Scan for the cell matching the given text and deliver its [x, y] coordinate at center. 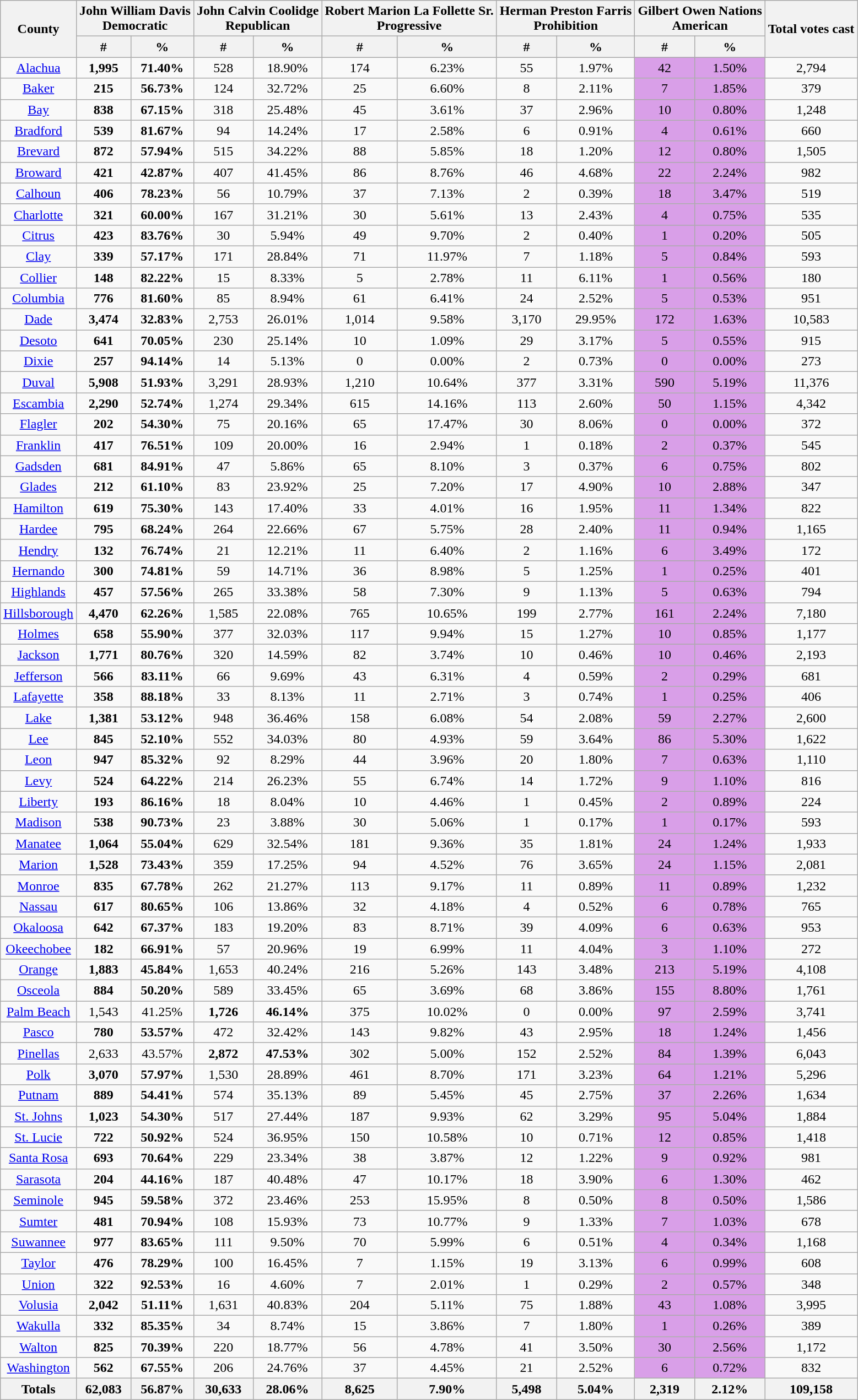
174 [360, 68]
476 [104, 1263]
18.77% [288, 1347]
60.00% [162, 214]
3.90% [596, 1179]
1,064 [104, 844]
1,586 [811, 1200]
9.82% [447, 1033]
Desoto [39, 340]
90.73% [162, 823]
1.34% [730, 508]
981 [811, 1158]
2.95% [596, 1033]
0.61% [730, 131]
89 [360, 1095]
14.24% [288, 131]
32 [360, 906]
62,083 [104, 1389]
590 [665, 382]
Dixie [39, 361]
Suwannee [39, 1242]
Bay [39, 110]
36.46% [288, 718]
54.41% [162, 1095]
St. Lucie [39, 1137]
18.90% [288, 68]
35 [527, 844]
5.61% [447, 214]
889 [104, 1095]
51.11% [162, 1305]
224 [811, 802]
42.87% [162, 172]
1,933 [811, 844]
47.53% [288, 1053]
1,543 [104, 1012]
872 [104, 152]
5.75% [447, 529]
1,631 [223, 1305]
1,622 [811, 739]
Hernando [39, 571]
John Calvin CoolidgeRepublican [257, 19]
8.76% [447, 172]
519 [811, 193]
0.39% [596, 193]
1.09% [447, 340]
34.22% [288, 152]
150 [360, 1137]
71 [360, 256]
566 [104, 676]
57.94% [162, 152]
3.88% [288, 823]
Pinellas [39, 1053]
Clay [39, 256]
23.34% [288, 1158]
13 [527, 214]
50 [665, 403]
29 [527, 340]
50.92% [162, 1137]
80 [360, 739]
0.72% [730, 1368]
Lee [39, 739]
1,274 [223, 403]
1,995 [104, 68]
3.61% [447, 110]
Orange [39, 970]
1,530 [223, 1074]
517 [223, 1116]
528 [223, 68]
109,158 [811, 1389]
Jefferson [39, 676]
515 [223, 152]
31.21% [288, 214]
67 [360, 529]
Washington [39, 1368]
8.06% [596, 424]
5.00% [447, 1053]
Levy [39, 781]
6.99% [447, 948]
3.48% [596, 970]
10.02% [447, 1012]
8.70% [447, 1074]
2.75% [596, 1095]
22.08% [288, 613]
Escambia [39, 403]
Hamilton [39, 508]
5.45% [447, 1095]
Brevard [39, 152]
Total votes cast [811, 29]
Pasco [39, 1033]
6.11% [596, 277]
11.97% [447, 256]
Columbia [39, 299]
Robert Marion La Follette Sr.Progressive [409, 19]
1,177 [811, 634]
46 [527, 172]
124 [223, 89]
Jackson [39, 655]
2.59% [730, 1012]
8.80% [730, 991]
214 [223, 781]
83.11% [162, 676]
Okaloosa [39, 927]
Flagler [39, 424]
348 [811, 1284]
4.45% [447, 1368]
722 [104, 1137]
835 [104, 885]
5.30% [730, 739]
6.60% [447, 89]
0.74% [596, 697]
8.71% [447, 927]
3,070 [104, 1074]
34.03% [288, 739]
0.20% [730, 235]
183 [223, 927]
78.23% [162, 193]
27.44% [288, 1116]
28 [527, 529]
660 [811, 131]
49 [360, 235]
8.94% [288, 299]
9.58% [447, 320]
948 [223, 718]
74.81% [162, 571]
5.06% [447, 823]
54 [527, 718]
535 [811, 214]
7.90% [447, 1389]
2.58% [447, 131]
20.96% [288, 948]
953 [811, 927]
4.78% [447, 1347]
1.08% [730, 1305]
1,023 [104, 1116]
2,193 [811, 655]
615 [360, 403]
Sumter [39, 1221]
642 [104, 927]
Highlands [39, 592]
9.69% [288, 676]
199 [527, 613]
4.04% [596, 948]
4.93% [447, 739]
180 [811, 277]
94.14% [162, 361]
15.95% [447, 1200]
229 [223, 1158]
1.22% [596, 1158]
Gadsden [39, 466]
318 [223, 110]
36.95% [288, 1137]
83.76% [162, 235]
658 [104, 634]
85 [223, 299]
21.27% [288, 885]
Gilbert Owen NationsAmerican [700, 19]
1.39% [730, 1053]
1,884 [811, 1116]
111 [223, 1242]
2.56% [730, 1347]
Holmes [39, 634]
70.64% [162, 1158]
982 [811, 172]
76 [527, 864]
1.21% [730, 1074]
Dade [39, 320]
55.04% [162, 844]
4.46% [447, 802]
17.47% [447, 424]
1.88% [596, 1305]
4.18% [447, 906]
1,505 [811, 152]
34 [223, 1326]
51.93% [162, 382]
608 [811, 1263]
64 [665, 1074]
16.45% [288, 1263]
481 [104, 1221]
80.76% [162, 655]
109 [223, 445]
10.77% [447, 1221]
57.17% [162, 256]
Franklin [39, 445]
1.20% [596, 152]
423 [104, 235]
206 [223, 1368]
39 [527, 927]
73.43% [162, 864]
Volusia [39, 1305]
8.33% [288, 277]
67.55% [162, 1368]
389 [811, 1326]
0.26% [730, 1326]
70.39% [162, 1347]
9.94% [447, 634]
67.78% [162, 885]
3.23% [596, 1074]
1,528 [104, 864]
14.59% [288, 655]
9.36% [447, 844]
358 [104, 697]
3.96% [447, 760]
45.84% [162, 970]
884 [104, 991]
14.16% [447, 403]
62.26% [162, 613]
0.94% [730, 529]
461 [360, 1074]
505 [811, 235]
Osceola [39, 991]
3.13% [596, 1263]
10.79% [288, 193]
1,165 [811, 529]
67.15% [162, 110]
161 [665, 613]
300 [104, 571]
28.84% [288, 256]
0.59% [596, 676]
462 [811, 1179]
641 [104, 340]
61.10% [162, 487]
28.89% [288, 1074]
41.45% [288, 172]
62 [527, 1116]
6.74% [447, 781]
Hardee [39, 529]
0.53% [730, 299]
4.01% [447, 508]
68.24% [162, 529]
23 [223, 823]
8.04% [288, 802]
0.55% [730, 340]
2,081 [811, 864]
0.99% [730, 1263]
0.51% [596, 1242]
Duval [39, 382]
0.71% [596, 1137]
1,110 [811, 760]
38 [360, 1158]
562 [104, 1368]
5.94% [288, 235]
88.18% [162, 697]
10,583 [811, 320]
6.23% [447, 68]
Leon [39, 760]
14.71% [288, 571]
265 [223, 592]
629 [223, 844]
13.86% [288, 906]
Santa Rosa [39, 1158]
3.17% [596, 340]
2.77% [596, 613]
15.93% [288, 1221]
70.05% [162, 340]
2,753 [223, 320]
40.48% [288, 1179]
92 [223, 760]
2.40% [596, 529]
61 [360, 299]
5.26% [447, 970]
100 [223, 1263]
1.03% [730, 1221]
56.73% [162, 89]
4,108 [811, 970]
28.06% [288, 1389]
3,170 [527, 320]
5,908 [104, 382]
1.50% [730, 68]
332 [104, 1326]
57.97% [162, 1074]
379 [811, 89]
106 [223, 906]
3.31% [596, 382]
3.47% [730, 193]
95 [665, 1116]
82 [360, 655]
302 [360, 1053]
11,376 [811, 382]
55.90% [162, 634]
1.85% [730, 89]
1.16% [596, 550]
0.92% [730, 1158]
678 [811, 1221]
17.40% [288, 508]
50.20% [162, 991]
86.16% [162, 802]
Taylor [39, 1263]
23.92% [288, 487]
2,633 [104, 1053]
2,290 [104, 403]
155 [665, 991]
167 [223, 214]
2.43% [596, 214]
264 [223, 529]
1.30% [730, 1179]
County [39, 29]
539 [104, 131]
375 [360, 1012]
117 [360, 634]
29.95% [596, 320]
25.14% [288, 340]
33.45% [288, 991]
1,381 [104, 718]
97 [665, 1012]
76.51% [162, 445]
6.08% [447, 718]
1,653 [223, 970]
3.69% [447, 991]
3.65% [596, 864]
12.21% [288, 550]
2.27% [730, 718]
273 [811, 361]
67.37% [162, 927]
Alachua [39, 68]
59.58% [162, 1200]
10.64% [447, 382]
220 [223, 1347]
19.20% [288, 927]
617 [104, 906]
2.11% [596, 89]
538 [104, 823]
832 [811, 1368]
802 [811, 466]
822 [811, 508]
53.12% [162, 718]
4.90% [596, 487]
619 [104, 508]
53.57% [162, 1033]
25.48% [288, 110]
1.63% [730, 320]
253 [360, 1200]
1,456 [811, 1033]
780 [104, 1033]
Calhoun [39, 193]
Sarasota [39, 1179]
82.22% [162, 277]
2.94% [447, 445]
1,168 [811, 1242]
417 [104, 445]
1,232 [811, 885]
83.65% [162, 1242]
2.26% [730, 1095]
1.18% [596, 256]
2.60% [596, 403]
5,498 [527, 1389]
Baker [39, 89]
4.09% [596, 927]
80.65% [162, 906]
5,296 [811, 1074]
78.29% [162, 1263]
181 [360, 844]
35.13% [288, 1095]
1,726 [223, 1012]
85.32% [162, 760]
2.08% [596, 718]
40.24% [288, 970]
Polk [39, 1074]
3,291 [223, 382]
574 [223, 1095]
88 [360, 152]
8.98% [447, 571]
2,794 [811, 68]
0.40% [596, 235]
152 [527, 1053]
64.22% [162, 781]
Charlotte [39, 214]
44 [360, 760]
Hillsborough [39, 613]
347 [811, 487]
213 [665, 970]
2,319 [665, 1389]
24.76% [288, 1368]
321 [104, 214]
216 [360, 970]
Monroe [39, 885]
838 [104, 110]
4.68% [596, 172]
8.10% [447, 466]
230 [223, 340]
32.83% [162, 320]
57 [223, 948]
Collier [39, 277]
1,585 [223, 613]
4,342 [811, 403]
8.29% [288, 760]
0.73% [596, 361]
795 [104, 529]
73 [360, 1221]
1,634 [811, 1095]
182 [104, 948]
20 [527, 760]
212 [104, 487]
46.14% [288, 1012]
257 [104, 361]
44.16% [162, 1179]
7.20% [447, 487]
3.49% [730, 550]
32.72% [288, 89]
29.34% [288, 403]
Liberty [39, 802]
Hendry [39, 550]
Palm Beach [39, 1012]
4,470 [104, 613]
8,625 [360, 1389]
5.85% [447, 152]
57.56% [162, 592]
6.40% [447, 550]
81.67% [162, 131]
Union [39, 1284]
2.88% [730, 487]
22.66% [288, 529]
1,210 [360, 382]
40.83% [288, 1305]
30,633 [223, 1389]
816 [811, 781]
St. Johns [39, 1116]
0.34% [730, 1242]
108 [223, 1221]
Madison [39, 823]
76.74% [162, 550]
33.38% [288, 592]
1,014 [360, 320]
3.29% [596, 1116]
81.60% [162, 299]
3.74% [447, 655]
148 [104, 277]
945 [104, 1200]
10.17% [447, 1179]
7,180 [811, 613]
6,043 [811, 1053]
0.78% [730, 906]
7.30% [447, 592]
Manatee [39, 844]
28.93% [288, 382]
9.70% [447, 235]
52.74% [162, 403]
66.91% [162, 948]
0.84% [730, 256]
Lafayette [39, 697]
Nassau [39, 906]
339 [104, 256]
17.25% [288, 864]
1,248 [811, 110]
272 [811, 948]
75.30% [162, 508]
Totals [39, 1389]
8.13% [288, 697]
Broward [39, 172]
3.64% [596, 739]
26.23% [288, 781]
6.41% [447, 299]
1.13% [596, 592]
Putnam [39, 1095]
472 [223, 1033]
825 [104, 1347]
3.87% [447, 1158]
589 [223, 991]
32.03% [288, 634]
977 [104, 1242]
5.99% [447, 1242]
158 [360, 718]
92.53% [162, 1284]
545 [811, 445]
3,474 [104, 320]
70.94% [162, 1221]
0.45% [596, 802]
23.46% [288, 1200]
Lake [39, 718]
794 [811, 592]
9.50% [288, 1242]
1.97% [596, 68]
552 [223, 739]
776 [104, 299]
66 [223, 676]
68 [527, 991]
2.01% [447, 1284]
1,771 [104, 655]
2.12% [730, 1389]
42 [665, 68]
0.52% [596, 906]
71.40% [162, 68]
1.72% [596, 781]
2.71% [447, 697]
Herman Preston FarrisProhibition [565, 19]
43.57% [162, 1053]
22 [665, 172]
84 [665, 1053]
56.87% [162, 1389]
1.33% [596, 1221]
58 [360, 592]
36 [360, 571]
Bradford [39, 131]
70 [360, 1242]
1,172 [811, 1347]
52.10% [162, 739]
322 [104, 1284]
32.54% [288, 844]
Seminole [39, 1200]
2,872 [223, 1053]
7.13% [447, 193]
6.31% [447, 676]
32.42% [288, 1033]
457 [104, 592]
4.52% [447, 864]
2.78% [447, 277]
20.00% [288, 445]
1.27% [596, 634]
1.81% [596, 844]
41.25% [162, 1012]
84.91% [162, 466]
9.17% [447, 885]
2,600 [811, 718]
951 [811, 299]
Okeechobee [39, 948]
26.01% [288, 320]
320 [223, 655]
Wakulla [39, 1326]
Glades [39, 487]
0.57% [730, 1284]
0.91% [596, 131]
359 [223, 864]
41 [527, 1347]
85.35% [162, 1326]
9.93% [447, 1116]
1.95% [596, 508]
5.86% [288, 466]
202 [104, 424]
693 [104, 1158]
10.58% [447, 1137]
4.60% [288, 1284]
401 [811, 571]
947 [104, 760]
1,418 [811, 1137]
10.65% [447, 613]
407 [223, 172]
915 [811, 340]
1.25% [596, 571]
1,761 [811, 991]
215 [104, 89]
0.56% [730, 277]
132 [104, 550]
Marion [39, 864]
1,883 [104, 970]
8.74% [288, 1326]
3,741 [811, 1012]
193 [104, 802]
421 [104, 172]
2.96% [596, 110]
262 [223, 885]
2,042 [104, 1305]
Citrus [39, 235]
20.16% [288, 424]
Walton [39, 1347]
5.11% [447, 1305]
0.18% [596, 445]
John William DavisDemocratic [134, 19]
3.50% [596, 1347]
3,995 [811, 1305]
845 [104, 739]
5.13% [288, 361]
